Determine the [X, Y] coordinate at the center of the cell enclosing the given text.  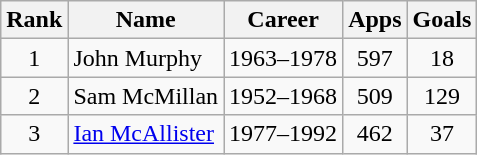
Career [284, 20]
Goals [442, 20]
597 [375, 58]
Name [146, 20]
Sam McMillan [146, 96]
Apps [375, 20]
3 [34, 134]
1952–1968 [284, 96]
2 [34, 96]
John Murphy [146, 58]
Rank [34, 20]
462 [375, 134]
509 [375, 96]
129 [442, 96]
Ian McAllister [146, 134]
1963–1978 [284, 58]
1 [34, 58]
1977–1992 [284, 134]
37 [442, 134]
18 [442, 58]
